From the cell containing the given text, extract its center point as (x, y) coordinate. 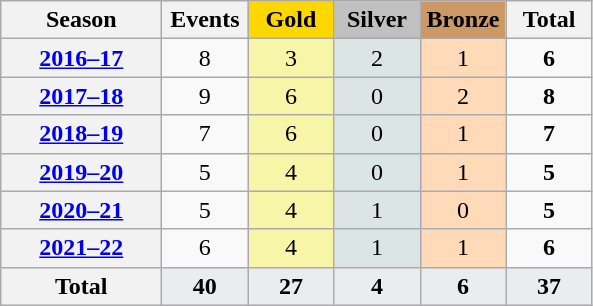
2016–17 (82, 58)
Gold (291, 20)
3 (291, 58)
2020–21 (82, 210)
Bronze (463, 20)
Season (82, 20)
2019–20 (82, 172)
40 (205, 286)
Events (205, 20)
2018–19 (82, 134)
2021–22 (82, 248)
37 (549, 286)
27 (291, 286)
2017–18 (82, 96)
Silver (377, 20)
9 (205, 96)
